Provide the [X, Y] coordinate of the cell's center where the given text is located.  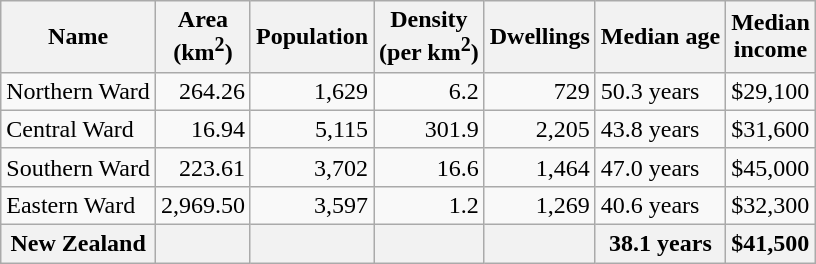
Population [312, 37]
40.6 years [660, 205]
16.94 [202, 129]
Median age [660, 37]
3,597 [312, 205]
Medianincome [771, 37]
Name [78, 37]
$32,300 [771, 205]
729 [540, 91]
1.2 [430, 205]
$31,600 [771, 129]
6.2 [430, 91]
5,115 [312, 129]
223.61 [202, 167]
1,464 [540, 167]
1,269 [540, 205]
New Zealand [78, 244]
264.26 [202, 91]
3,702 [312, 167]
Northern Ward [78, 91]
Eastern Ward [78, 205]
2,205 [540, 129]
47.0 years [660, 167]
301.9 [430, 129]
50.3 years [660, 91]
$45,000 [771, 167]
43.8 years [660, 129]
Density(per km2) [430, 37]
Area(km2) [202, 37]
1,629 [312, 91]
$41,500 [771, 244]
16.6 [430, 167]
38.1 years [660, 244]
2,969.50 [202, 205]
$29,100 [771, 91]
Central Ward [78, 129]
Southern Ward [78, 167]
Dwellings [540, 37]
